Return the (X, Y) coordinate for the center point of the cell that contains the specified text.  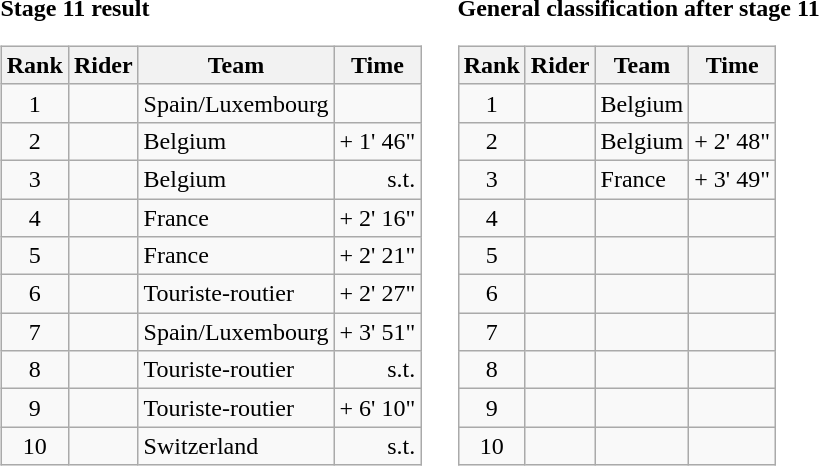
+ 2' 48" (732, 141)
+ 2' 27" (378, 294)
+ 3' 49" (732, 179)
+ 2' 21" (378, 256)
Switzerland (236, 446)
+ 1' 46" (378, 141)
+ 3' 51" (378, 332)
+ 2' 16" (378, 217)
+ 6' 10" (378, 408)
